Search for the cell housing the specified text and yield its (x, y) center coordinate. 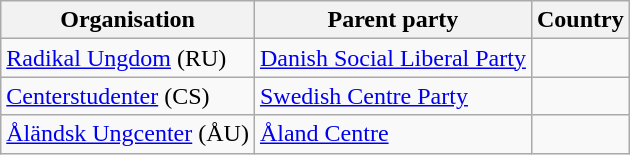
Swedish Centre Party (392, 96)
Åländsk Ungcenter (ÅU) (128, 134)
Åland Centre (392, 134)
Parent party (392, 20)
Radikal Ungdom (RU) (128, 58)
Country (580, 20)
Organisation (128, 20)
Danish Social Liberal Party (392, 58)
Centerstudenter (CS) (128, 96)
